For the text-containing cell, return its midpoint in [x, y] coordinate format. 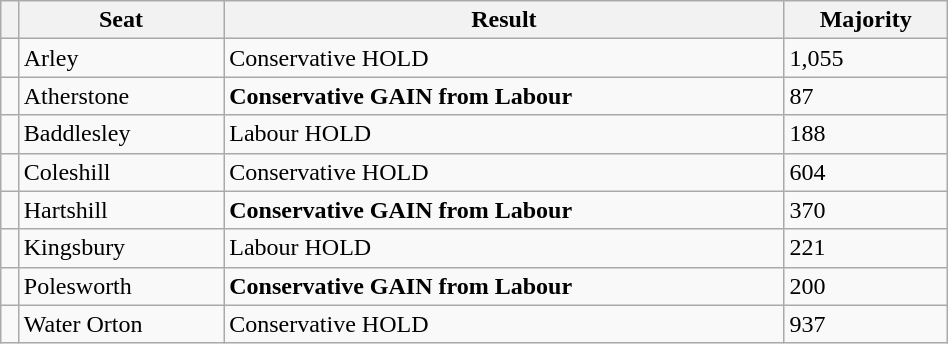
370 [866, 210]
1,055 [866, 58]
Majority [866, 20]
Water Orton [120, 324]
200 [866, 286]
Polesworth [120, 286]
937 [866, 324]
Atherstone [120, 96]
221 [866, 248]
604 [866, 172]
87 [866, 96]
Result [504, 20]
Coleshill [120, 172]
Seat [120, 20]
Hartshill [120, 210]
188 [866, 134]
Kingsbury [120, 248]
Arley [120, 58]
Baddlesley [120, 134]
